Scan for the cell matching the given text and deliver its (X, Y) coordinate at center. 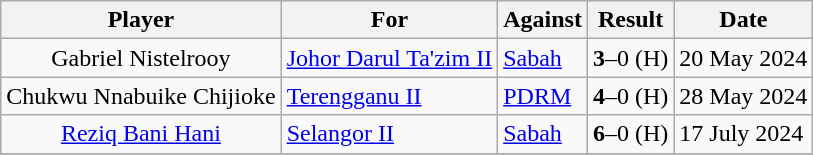
For (390, 20)
Date (744, 20)
Gabriel Nistelrooy (141, 58)
Player (141, 20)
28 May 2024 (744, 96)
Terengganu II (390, 96)
3–0 (H) (630, 58)
Reziq Bani Hani (141, 134)
Johor Darul Ta'zim II (390, 58)
17 July 2024 (744, 134)
Chukwu Nnabuike Chijioke (141, 96)
20 May 2024 (744, 58)
Selangor II (390, 134)
Against (543, 20)
4–0 (H) (630, 96)
PDRM (543, 96)
6–0 (H) (630, 134)
Result (630, 20)
